Detect which cell encompasses the target text, then output its (x, y) center coordinate. 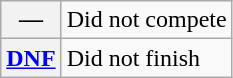
— (31, 20)
Did not compete (146, 20)
DNF (31, 58)
Did not finish (146, 58)
